Determine the (x, y) coordinate at the center of the cell enclosing the given text.  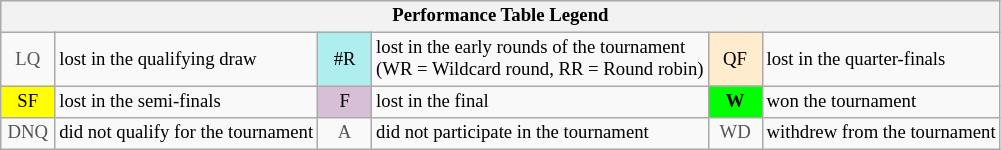
A (345, 134)
LQ (28, 60)
lost in the qualifying draw (186, 60)
Performance Table Legend (500, 16)
SF (28, 102)
did not participate in the tournament (540, 134)
W (735, 102)
F (345, 102)
QF (735, 60)
#R (345, 60)
WD (735, 134)
did not qualify for the tournament (186, 134)
lost in the early rounds of the tournament(WR = Wildcard round, RR = Round robin) (540, 60)
withdrew from the tournament (881, 134)
lost in the final (540, 102)
lost in the quarter-finals (881, 60)
won the tournament (881, 102)
DNQ (28, 134)
lost in the semi-finals (186, 102)
